Extract the [x, y] coordinate from the center of the cell holding the provided text.  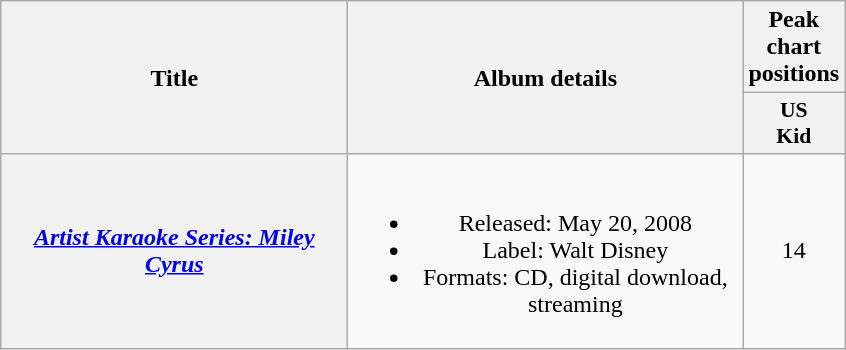
Album details [546, 78]
14 [794, 251]
USKid [794, 124]
Released: May 20, 2008Label: Walt DisneyFormats: CD, digital download, streaming [546, 251]
Artist Karaoke Series: Miley Cyrus [174, 251]
Peak chart positions [794, 47]
Title [174, 78]
